Capture the cell that displays the provided text and extract its [x, y] central coordinate. 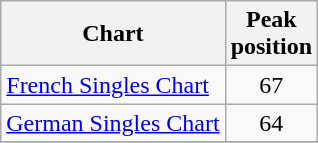
Peakposition [271, 34]
Chart [113, 34]
67 [271, 85]
French Singles Chart [113, 85]
German Singles Chart [113, 123]
64 [271, 123]
